Pinpoint the cell where the given text exists, returning its [x, y] midpoint coordinate. 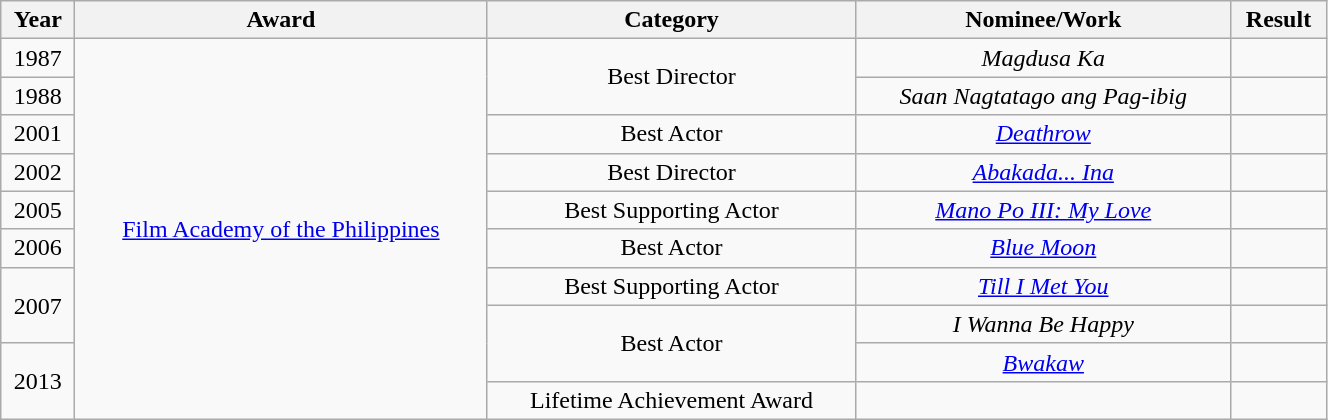
Lifetime Achievement Award [672, 400]
Blue Moon [1043, 248]
2007 [38, 305]
1987 [38, 58]
2005 [38, 210]
Deathrow [1043, 134]
2001 [38, 134]
Magdusa Ka [1043, 58]
Year [38, 20]
Category [672, 20]
Nominee/Work [1043, 20]
Result [1279, 20]
Abakada... Ina [1043, 172]
Mano Po III: My Love [1043, 210]
Award [281, 20]
1988 [38, 96]
Till I Met You [1043, 286]
I Wanna Be Happy [1043, 324]
2002 [38, 172]
Saan Nagtatago ang Pag-ibig [1043, 96]
Bwakaw [1043, 362]
Film Academy of the Philippines [281, 230]
2013 [38, 381]
2006 [38, 248]
